Pinpoint the cell where the given text exists, returning its (X, Y) midpoint coordinate. 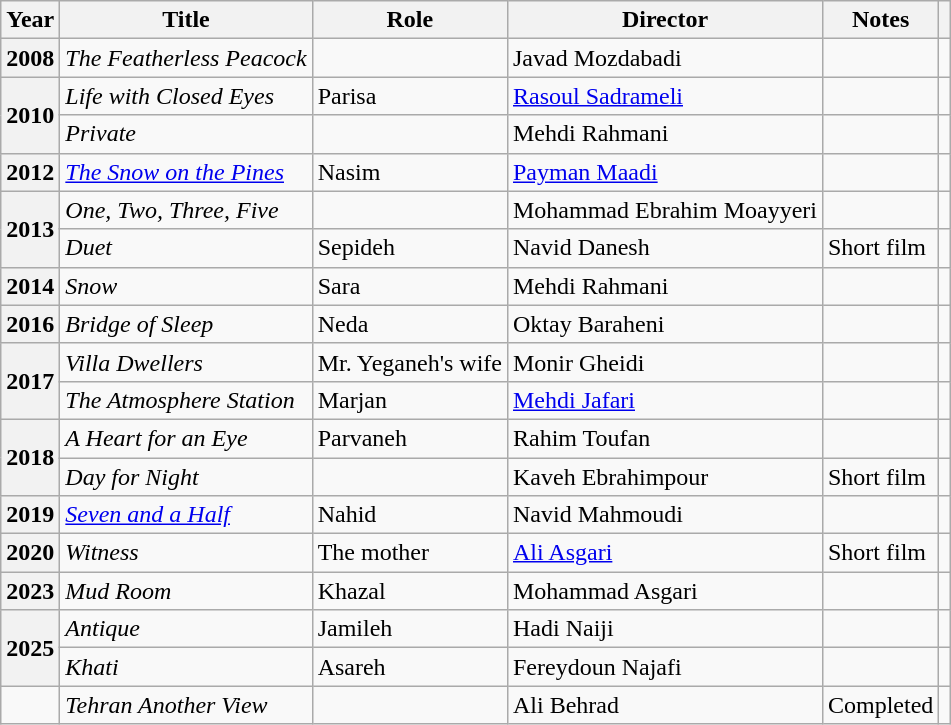
Marjan (410, 400)
Snow (186, 286)
Director (664, 20)
Navid Mahmoudi (664, 515)
Khati (186, 667)
One, Two, Three, Five (186, 210)
Rahim Toufan (664, 438)
Witness (186, 553)
Notes (880, 20)
Nasim (410, 172)
Payman Maadi (664, 172)
Mohammad Asgari (664, 591)
2020 (30, 553)
Oktay Baraheni (664, 324)
Year (30, 20)
2016 (30, 324)
Rasoul Sadrameli (664, 96)
Mohammad Ebrahim Moayyeri (664, 210)
Mr. Yeganeh's wife (410, 362)
2014 (30, 286)
Sepideh (410, 248)
Mud Room (186, 591)
Parisa (410, 96)
2025 (30, 648)
2013 (30, 229)
Private (186, 134)
Completed (880, 705)
Asareh (410, 667)
The mother (410, 553)
Javad Mozdabadi (664, 58)
2008 (30, 58)
2018 (30, 457)
Khazal (410, 591)
Life with Closed Eyes (186, 96)
Sara (410, 286)
Duet (186, 248)
The Featherless Peacock (186, 58)
2010 (30, 115)
Jamileh (410, 629)
Kaveh Ebrahimpour (664, 477)
Parvaneh (410, 438)
2012 (30, 172)
Seven and a Half (186, 515)
Nahid (410, 515)
Title (186, 20)
Ali Asgari (664, 553)
A Heart for an Eye (186, 438)
Monir Gheidi (664, 362)
Day for Night (186, 477)
Navid Danesh (664, 248)
2019 (30, 515)
Villa Dwellers (186, 362)
Mehdi Jafari (664, 400)
Hadi Naiji (664, 629)
Bridge of Sleep (186, 324)
The Atmosphere Station (186, 400)
2023 (30, 591)
Tehran Another View (186, 705)
Ali Behrad (664, 705)
The Snow on the Pines (186, 172)
Neda (410, 324)
2017 (30, 381)
Fereydoun Najafi (664, 667)
Antique (186, 629)
Role (410, 20)
